Find where the given text appears and provide that cell's center as [x, y] coordinate. 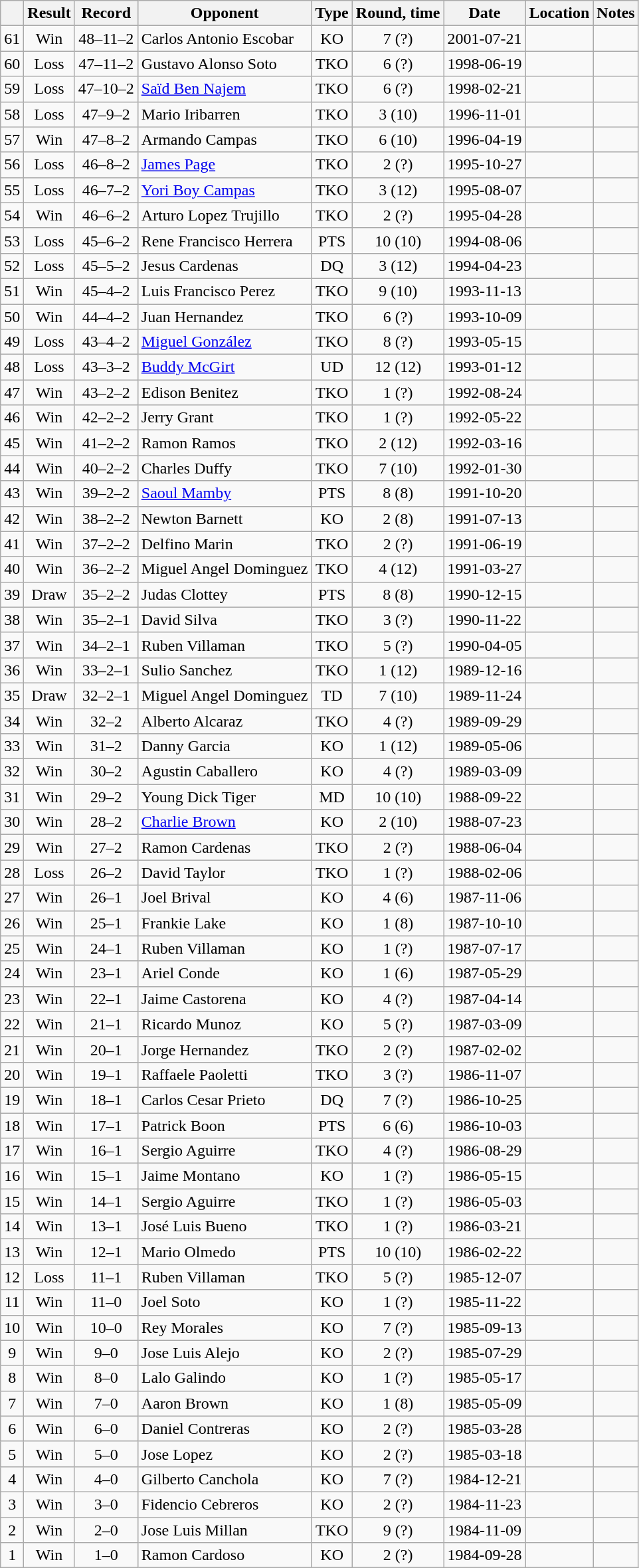
2001-07-21 [485, 39]
Gilberto Canchola [225, 1479]
1995-10-27 [485, 165]
David Silva [225, 620]
26–1 [106, 898]
22 [12, 1024]
1994-04-23 [485, 266]
Newton Barnett [225, 519]
1 [12, 1555]
31–2 [106, 746]
29–2 [106, 797]
1986-10-25 [485, 1100]
6 (10) [398, 139]
Result [49, 13]
20–1 [106, 1049]
47–8–2 [106, 139]
46–8–2 [106, 165]
32–2 [106, 721]
Jaime Castorena [225, 999]
1987-03-09 [485, 1024]
6 (6) [398, 1126]
1993-11-13 [485, 291]
56 [12, 165]
Charles Duffy [225, 468]
20 [12, 1075]
2–0 [106, 1529]
1998-02-21 [485, 89]
1988-06-04 [485, 847]
1984-11-09 [485, 1529]
Joel Soto [225, 1302]
Charlie Brown [225, 822]
10–0 [106, 1328]
52 [12, 266]
Luis Francisco Perez [225, 291]
49 [12, 342]
39 [12, 594]
Judas Clottey [225, 594]
1990-04-05 [485, 645]
Alberto Alcaraz [225, 721]
12 [12, 1277]
Danny Garcia [225, 746]
5 [12, 1454]
33 [12, 746]
17–1 [106, 1126]
Type [332, 13]
41 [12, 544]
Yori Boy Campas [225, 190]
47–11–2 [106, 64]
3–0 [106, 1504]
55 [12, 190]
18–1 [106, 1100]
1988-02-06 [485, 873]
39–2–2 [106, 493]
Lalo Galindo [225, 1378]
Aaron Brown [225, 1403]
47–10–2 [106, 89]
8 [12, 1378]
22–1 [106, 999]
1989-03-09 [485, 772]
1993-10-09 [485, 317]
43 [12, 493]
46 [12, 418]
7–0 [106, 1403]
50 [12, 317]
6–0 [106, 1429]
Record [106, 13]
34 [12, 721]
19–1 [106, 1075]
1986-11-07 [485, 1075]
9 (10) [398, 291]
40–2–2 [106, 468]
1992-05-22 [485, 418]
MD [332, 797]
1992-01-30 [485, 468]
58 [12, 114]
1987-04-14 [485, 999]
1993-01-12 [485, 367]
1998-06-19 [485, 64]
Sulio Sanchez [225, 670]
9 [12, 1353]
Patrick Boon [225, 1126]
16 [12, 1176]
24 [12, 974]
Juan Hernandez [225, 317]
36–2–2 [106, 569]
1985-03-18 [485, 1454]
1993-05-15 [485, 342]
18 [12, 1126]
3 [12, 1504]
Ramon Cardenas [225, 847]
6 [12, 1429]
11 [12, 1302]
43–2–2 [106, 392]
Buddy McGirt [225, 367]
Carlos Antonio Escobar [225, 39]
9–0 [106, 1353]
41–2–2 [106, 443]
21–1 [106, 1024]
32 [12, 772]
45–6–2 [106, 240]
Ramon Cardoso [225, 1555]
42 [12, 519]
Mario Iribarren [225, 114]
38 [12, 620]
38–2–2 [106, 519]
1987-10-10 [485, 923]
1988-09-22 [485, 797]
8 (?) [398, 342]
45–4–2 [106, 291]
Armando Campas [225, 139]
61 [12, 39]
23–1 [106, 974]
1987-05-29 [485, 974]
1986-05-03 [485, 1201]
Young Dick Tiger [225, 797]
Agustin Caballero [225, 772]
11–1 [106, 1277]
27 [12, 898]
28–2 [106, 822]
1994-08-06 [485, 240]
59 [12, 89]
Frankie Lake [225, 923]
13–1 [106, 1227]
Location [559, 13]
David Taylor [225, 873]
33–2–1 [106, 670]
1992-03-16 [485, 443]
1989-12-16 [485, 670]
4 (12) [398, 569]
1984-09-28 [485, 1555]
1995-08-07 [485, 190]
1989-05-06 [485, 746]
42–2–2 [106, 418]
José Luis Bueno [225, 1227]
13 [12, 1252]
46–6–2 [106, 215]
1984-11-23 [485, 1504]
40 [12, 569]
Jorge Hernandez [225, 1049]
1987-11-06 [485, 898]
60 [12, 64]
1992-08-24 [485, 392]
23 [12, 999]
26–2 [106, 873]
35 [12, 695]
Gustavo Alonso Soto [225, 64]
4 (6) [398, 898]
19 [12, 1100]
1986-10-03 [485, 1126]
45 [12, 443]
2 (10) [398, 822]
1996-04-19 [485, 139]
15 [12, 1201]
35–2–1 [106, 620]
11–0 [106, 1302]
9 (?) [398, 1529]
Delfino Marin [225, 544]
Jose Luis Alejo [225, 1353]
UD [332, 367]
26 [12, 923]
48–11–2 [106, 39]
12–1 [106, 1252]
Miguel González [225, 342]
4–0 [106, 1479]
1991-07-13 [485, 519]
1989-09-29 [485, 721]
Mario Olmedo [225, 1252]
46–7–2 [106, 190]
17 [12, 1151]
1985-11-22 [485, 1302]
Raffaele Paoletti [225, 1075]
Jose Luis Millan [225, 1529]
Date [485, 13]
1–0 [106, 1555]
32–2–1 [106, 695]
2 (8) [398, 519]
53 [12, 240]
Rey Morales [225, 1328]
30–2 [106, 772]
2 [12, 1529]
Jerry Grant [225, 418]
Arturo Lopez Trujillo [225, 215]
1986-02-22 [485, 1252]
21 [12, 1049]
57 [12, 139]
1985-03-28 [485, 1429]
Saoul Mamby [225, 493]
14–1 [106, 1201]
5–0 [106, 1454]
34–2–1 [106, 645]
29 [12, 847]
25–1 [106, 923]
14 [12, 1227]
4 [12, 1479]
1991-06-19 [485, 544]
45–5–2 [106, 266]
43–3–2 [106, 367]
1985-05-17 [485, 1378]
47–9–2 [106, 114]
Opponent [225, 13]
1985-09-13 [485, 1328]
Saïd Ben Najem [225, 89]
28 [12, 873]
1990-11-22 [485, 620]
48 [12, 367]
Fidencio Cebreros [225, 1504]
Carlos Cesar Prieto [225, 1100]
1986-05-15 [485, 1176]
44–4–2 [106, 317]
31 [12, 797]
James Page [225, 165]
Jesus Cardenas [225, 266]
1985-05-09 [485, 1403]
1991-10-20 [485, 493]
30 [12, 822]
8–0 [106, 1378]
43–4–2 [106, 342]
Ariel Conde [225, 974]
25 [12, 948]
27–2 [106, 847]
1986-03-21 [485, 1227]
1987-02-02 [485, 1049]
16–1 [106, 1151]
1 (6) [398, 974]
TD [332, 695]
35–2–2 [106, 594]
10 [12, 1328]
Joel Brival [225, 898]
47 [12, 392]
Round, time [398, 13]
Jose Lopez [225, 1454]
Edison Benitez [225, 392]
51 [12, 291]
1989-11-24 [485, 695]
1985-07-29 [485, 1353]
1990-12-15 [485, 594]
37 [12, 645]
1984-12-21 [485, 1479]
1996-11-01 [485, 114]
36 [12, 670]
12 (12) [398, 367]
Ricardo Munoz [225, 1024]
1986-08-29 [485, 1151]
1988-07-23 [485, 822]
3 (10) [398, 114]
1987-07-17 [485, 948]
1985-12-07 [485, 1277]
Notes [616, 13]
37–2–2 [106, 544]
Ramon Ramos [225, 443]
44 [12, 468]
2 (12) [398, 443]
54 [12, 215]
24–1 [106, 948]
Daniel Contreras [225, 1429]
1991-03-27 [485, 569]
Jaime Montano [225, 1176]
15–1 [106, 1176]
Rene Francisco Herrera [225, 240]
1995-04-28 [485, 215]
7 [12, 1403]
